Determine the [X, Y] coordinate at the center of the cell enclosing the given text.  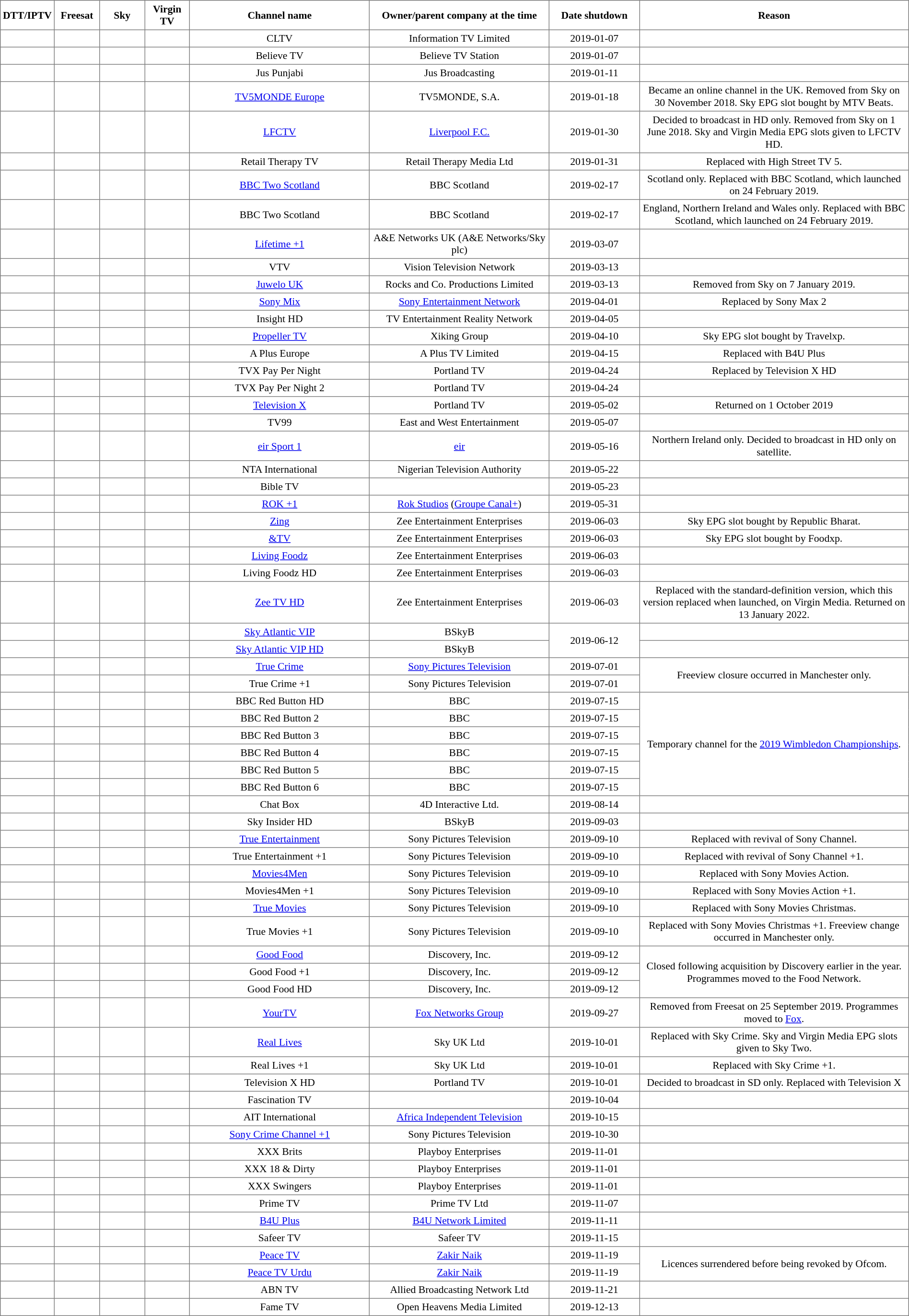
Television X HD [280, 1083]
CLTV [280, 38]
Removed from Sky on 7 January 2019. [774, 284]
2019-11-15 [594, 1238]
BBC Red Button 4 [280, 753]
Fox Networks Group [459, 1013]
Movies4Men [280, 873]
2019-05-31 [594, 504]
NTA International [280, 469]
Sky Atlantic VIP HD [280, 649]
Freesat [77, 15]
Sony Entertainment Network [459, 302]
Sony Crime Channel +1 [280, 1134]
Prime TV [280, 1203]
BBC Red Button HD [280, 701]
2019-05-23 [594, 487]
2019-06-12 [594, 641]
2019-05-02 [594, 405]
A Plus Europe [280, 353]
Replaced with revival of Sony Channel. [774, 839]
&TV [280, 538]
Became an online channel in the UK. Removed from Sky on 30 November 2018. Sky EPG slot bought by MTV Beats. [774, 96]
XXX 18 & Dirty [280, 1169]
Sky Atlantic VIP [280, 632]
2019-04-10 [594, 336]
Chat Box [280, 804]
B4U Plus [280, 1221]
2019-10-15 [594, 1117]
Liverpool F.C. [459, 132]
ROK +1 [280, 504]
Replaced by Television X HD [774, 371]
Reason [774, 15]
Retail Therapy Media Ltd [459, 162]
TVX Pay Per Night 2 [280, 388]
Removed from Freesat on 25 September 2019. Programmes moved to Fox. [774, 1013]
Returned on 1 October 2019 [774, 405]
2019-11-11 [594, 1221]
Insight HD [280, 319]
2019-03-07 [594, 244]
Prime TV Ltd [459, 1203]
TVX Pay Per Night [280, 371]
TV Entertainment Reality Network [459, 319]
Lifetime +1 [280, 244]
Freeview closure occurred in Manchester only. [774, 675]
Sky EPG slot bought by Foodxp. [774, 538]
Television X [280, 405]
TV5MONDE, S.A. [459, 96]
True Movies +1 [280, 932]
Sony Mix [280, 302]
BBC Red Button 2 [280, 718]
Owner/parent company at the time [459, 15]
Open Heavens Media Limited [459, 1307]
Jus Punjabi [280, 73]
Jus Broadcasting [459, 73]
True Movies [280, 908]
2019-11-21 [594, 1290]
2019-01-18 [594, 96]
Decided to broadcast in SD only. Replaced with Television X [774, 1083]
Zing [280, 521]
A&E Networks UK (A&E Networks/Sky plc) [459, 244]
Africa Independent Television [459, 1117]
Bible TV [280, 487]
Believe TV [280, 56]
Replaced with Sony Movies Action. [774, 873]
Replaced with Sony Movies Christmas. [774, 908]
TV99 [280, 422]
B4U Network Limited [459, 1221]
VTV [280, 267]
Allied Broadcasting Network Ltd [459, 1290]
Replaced with High Street TV 5. [774, 162]
Peace TV Urdu [280, 1272]
AIT International [280, 1117]
Replaced with revival of Sony Channel +1. [774, 856]
Replaced with Sky Crime. Sky and Virgin Media EPG slots given to Sky Two. [774, 1042]
Virgin TV [167, 15]
A Plus TV Limited [459, 353]
Believe TV Station [459, 56]
Juwelo UK [280, 284]
Sky EPG slot bought by Travelxp. [774, 336]
Fascination TV [280, 1100]
2019-04-05 [594, 319]
2019-01-30 [594, 132]
eir [459, 446]
Zee TV HD [280, 602]
LFCTV [280, 132]
TV5MONDE Europe [280, 96]
Closed following acquisition by Discovery earlier in the year. Programmes moved to the Food Network. [774, 972]
DTT/IPTV [27, 15]
2019-09-27 [594, 1013]
England, Northern Ireland and Wales only. Replaced with BBC Scotland, which launched on 24 February 2019. [774, 214]
Living Foodz HD [280, 573]
Channel name [280, 15]
East and West Entertainment [459, 422]
2019-04-01 [594, 302]
Replaced with B4U Plus [774, 353]
Good Food HD [280, 989]
Date shutdown [594, 15]
Real Lives +1 [280, 1065]
BBC Red Button 6 [280, 787]
Information TV Limited [459, 38]
Temporary channel for the 2019 Wimbledon Championships. [774, 744]
Movies4Men +1 [280, 891]
2019-05-07 [594, 422]
Sky Insider HD [280, 822]
Nigerian Television Authority [459, 469]
Propeller TV [280, 336]
2019-05-16 [594, 446]
2019-09-03 [594, 822]
2019-04-15 [594, 353]
2019-08-14 [594, 804]
Rok Studios (Groupe Canal+) [459, 504]
Licences surrendered before being revoked by Ofcom. [774, 1264]
Peace TV [280, 1255]
True Crime +1 [280, 684]
2019-10-30 [594, 1134]
Fame TV [280, 1307]
4D Interactive Ltd. [459, 804]
BBC Red Button 3 [280, 735]
Good Food [280, 955]
2019-01-11 [594, 73]
Replaced with Sky Crime +1. [774, 1065]
2019-05-22 [594, 469]
Decided to broadcast in HD only. Removed from Sky on 1 June 2018. Sky and Virgin Media EPG slots given to LFCTV HD. [774, 132]
XXX Brits [280, 1152]
Xiking Group [459, 336]
ABN TV [280, 1290]
BBC Red Button 5 [280, 770]
2019-10-04 [594, 1100]
Retail Therapy TV [280, 162]
Replaced with the standard-definition version, which this version replaced when launched, on Virgin Media. Returned on 13 January 2022. [774, 602]
XXX Swingers [280, 1186]
Real Lives [280, 1042]
Good Food +1 [280, 972]
Replaced by Sony Max 2 [774, 302]
Vision Television Network [459, 267]
Sky EPG slot bought by Republic Bharat. [774, 521]
2019-12-13 [594, 1307]
Living Foodz [280, 556]
True Entertainment +1 [280, 856]
eir Sport 1 [280, 446]
Replaced with Sony Movies Action +1. [774, 891]
Sky [122, 15]
Scotland only. Replaced with BBC Scotland, which launched on 24 February 2019. [774, 185]
Rocks and Co. Productions Limited [459, 284]
True Entertainment [280, 839]
YourTV [280, 1013]
Replaced with Sony Movies Christmas +1. Freeview change occurred in Manchester only. [774, 932]
2019-11-07 [594, 1203]
Northern Ireland only. Decided to broadcast in HD only on satellite. [774, 446]
2019-01-31 [594, 162]
True Crime [280, 666]
